Determine the [x, y] coordinate at the center of the cell enclosing the given text.  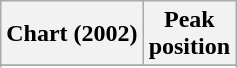
Peakposition [189, 34]
Chart (2002) [72, 34]
